Find where the given text appears and provide that cell's center as [x, y] coordinate. 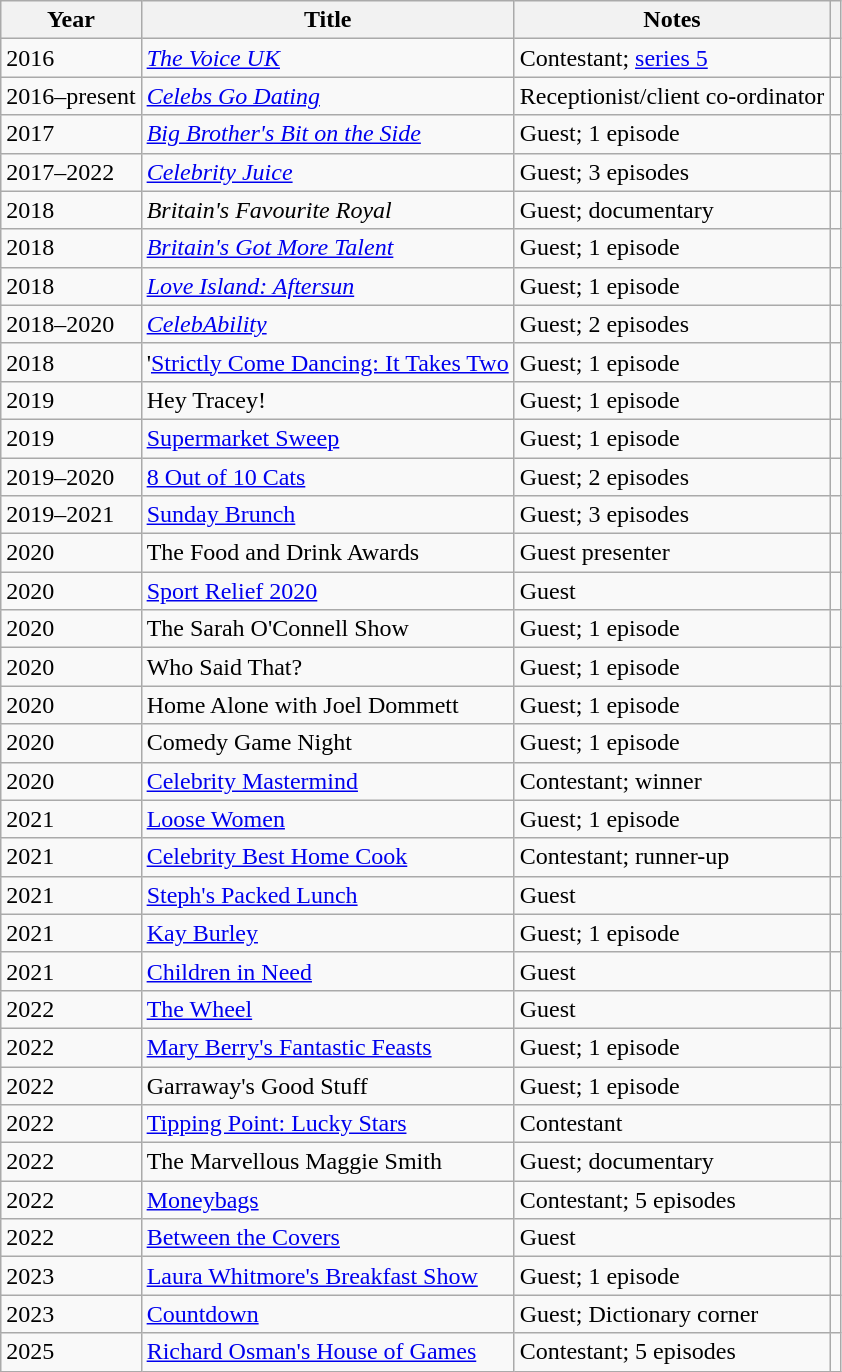
Sport Relief 2020 [328, 591]
Big Brother's Bit on the Side [328, 134]
Celebrity Mastermind [328, 781]
Steph's Packed Lunch [328, 895]
2016–present [71, 96]
The Marvellous Maggie Smith [328, 1162]
The Voice UK [328, 58]
Comedy Game Night [328, 743]
2017–2022 [71, 172]
Celebrity Best Home Cook [328, 857]
Britain's Favourite Royal [328, 210]
The Sarah O'Connell Show [328, 629]
Contestant [672, 1124]
Contestant; winner [672, 781]
2025 [71, 1352]
Contestant; runner-up [672, 857]
The Food and Drink Awards [328, 553]
2019–2020 [71, 477]
2016 [71, 58]
Kay Burley [328, 933]
Title [328, 20]
The Wheel [328, 1009]
Who Said That? [328, 667]
Children in Need [328, 971]
Hey Tracey! [328, 400]
Garraway's Good Stuff [328, 1085]
Britain's Got More Talent [328, 248]
2018–2020 [71, 324]
CelebAbility [328, 324]
Notes [672, 20]
Year [71, 20]
'Strictly Come Dancing: It Takes Two [328, 362]
Love Island: Aftersun [328, 286]
Laura Whitmore's Breakfast Show [328, 1276]
Richard Osman's House of Games [328, 1352]
Guest; Dictionary corner [672, 1314]
2017 [71, 134]
Countdown [328, 1314]
Celebs Go Dating [328, 96]
Between the Covers [328, 1238]
Guest presenter [672, 553]
Celebrity Juice [328, 172]
Tipping Point: Lucky Stars [328, 1124]
8 Out of 10 Cats [328, 477]
Receptionist/client co-ordinator [672, 96]
Loose Women [328, 819]
Moneybags [328, 1200]
Contestant; series 5 [672, 58]
Supermarket Sweep [328, 438]
2019–2021 [71, 515]
Mary Berry's Fantastic Feasts [328, 1047]
Home Alone with Joel Dommett [328, 705]
Sunday Brunch [328, 515]
